Output the [x, y] coordinate of the center of the cell containing the given text.  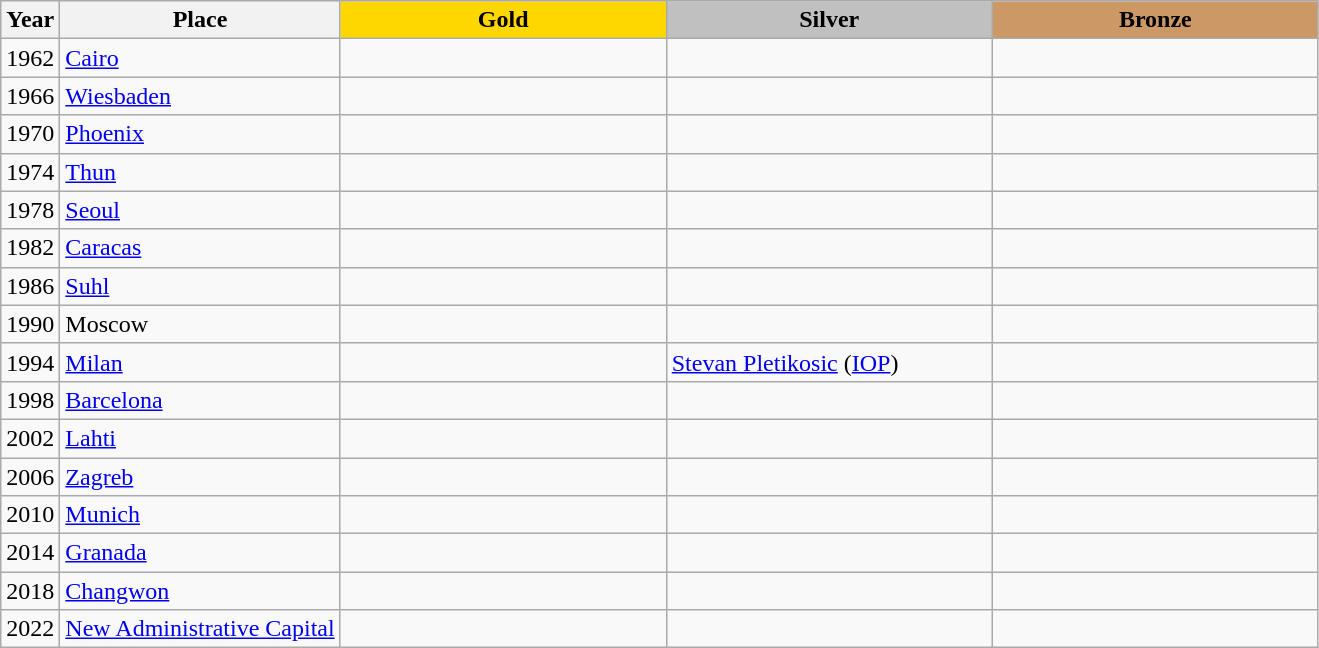
2018 [30, 591]
1974 [30, 172]
1982 [30, 248]
Year [30, 20]
Caracas [200, 248]
Thun [200, 172]
Barcelona [200, 400]
Silver [829, 20]
1966 [30, 96]
1970 [30, 134]
1978 [30, 210]
2006 [30, 477]
Moscow [200, 324]
2022 [30, 629]
Granada [200, 553]
1962 [30, 58]
New Administrative Capital [200, 629]
Bronze [1155, 20]
Stevan Pletikosic (IOP) [829, 362]
1990 [30, 324]
Cairo [200, 58]
Lahti [200, 438]
1994 [30, 362]
Munich [200, 515]
Zagreb [200, 477]
Wiesbaden [200, 96]
2014 [30, 553]
2002 [30, 438]
Suhl [200, 286]
Seoul [200, 210]
Milan [200, 362]
Phoenix [200, 134]
2010 [30, 515]
Place [200, 20]
1998 [30, 400]
Gold [503, 20]
1986 [30, 286]
Changwon [200, 591]
